Locate the cell with the specified text and output its [x, y] center coordinate. 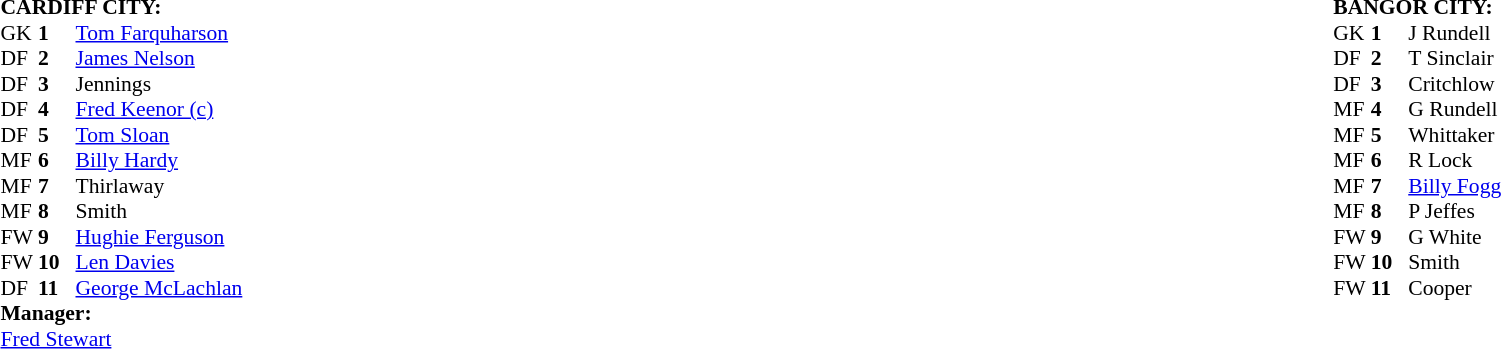
T Sinclair [1454, 59]
Billy Fogg [1454, 186]
Whittaker [1454, 135]
Thirlaway [160, 186]
G Rundell [1454, 109]
G White [1454, 237]
Cooper [1454, 288]
Fred Keenor (c) [160, 109]
Len Davies [160, 263]
Tom Sloan [160, 135]
Jennings [160, 84]
P Jeffes [1454, 211]
Billy Hardy [160, 161]
Critchlow [1454, 84]
J Rundell [1454, 33]
Manager: [121, 313]
George McLachlan [160, 288]
James Nelson [160, 59]
Tom Farquharson [160, 33]
Hughie Ferguson [160, 237]
R Lock [1454, 161]
